Output the (x, y) coordinate of the center of the cell containing the given text.  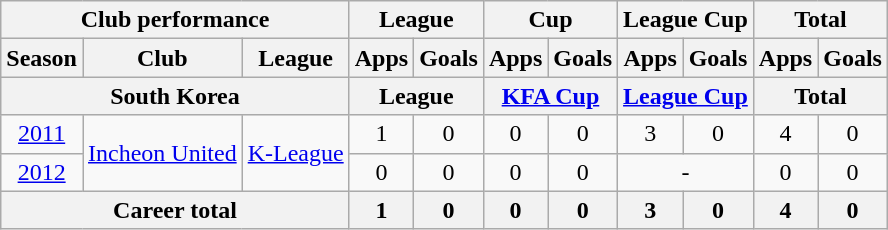
Season (42, 58)
2011 (42, 134)
2012 (42, 172)
Cup (550, 20)
South Korea (175, 96)
Club (162, 58)
KFA Cup (550, 96)
- (686, 172)
Career total (175, 210)
K-League (296, 153)
Club performance (175, 20)
Incheon United (162, 153)
